Return the (X, Y) coordinate for the center point of the cell that contains the specified text.  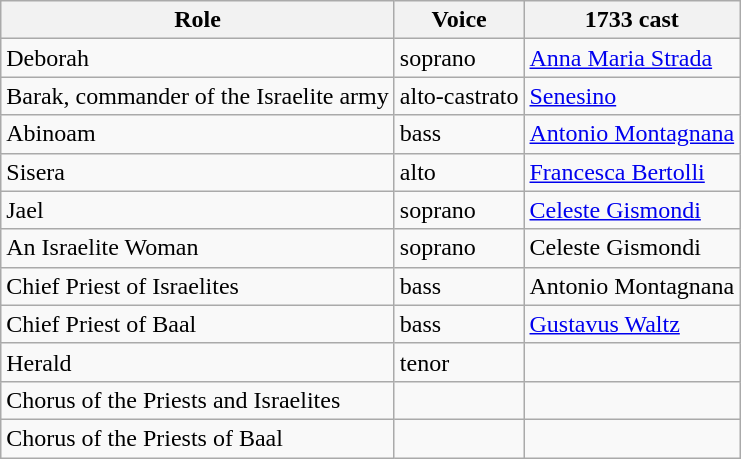
An Israelite Woman (198, 248)
Anna Maria Strada (632, 58)
Sisera (198, 172)
Jael (198, 210)
Chorus of the Priests of Baal (198, 438)
Senesino (632, 96)
Chief Priest of Israelites (198, 286)
tenor (459, 362)
Role (198, 20)
Barak, commander of the Israelite army (198, 96)
Gustavus Waltz (632, 324)
Francesca Bertolli (632, 172)
Chief Priest of Baal (198, 324)
Herald (198, 362)
alto-castrato (459, 96)
Deborah (198, 58)
Abinoam (198, 134)
alto (459, 172)
1733 cast (632, 20)
Voice (459, 20)
Chorus of the Priests and Israelites (198, 400)
